Pinpoint the cell where the given text exists, returning its (X, Y) midpoint coordinate. 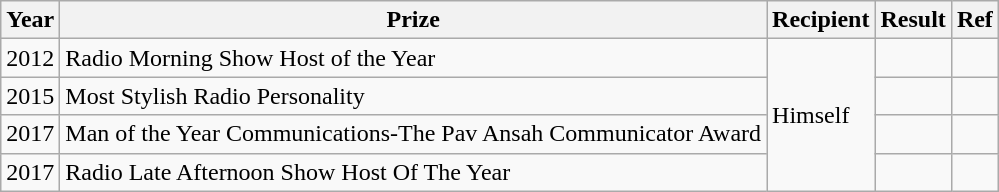
Himself (821, 115)
2012 (30, 58)
Ref (974, 20)
Year (30, 20)
Result (913, 20)
Radio Late Afternoon Show Host Of The Year (414, 172)
2015 (30, 96)
Most Stylish Radio Personality (414, 96)
Prize (414, 20)
Recipient (821, 20)
Man of the Year Communications-The Pav Ansah Communicator Award (414, 134)
Radio Morning Show Host of the Year (414, 58)
